Provide the [x, y] coordinate of the cell's center where the given text is located.  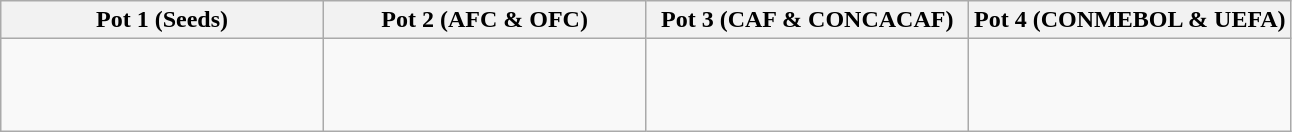
Pot 4 (CONMEBOL & UEFA) [1130, 20]
Pot 2 (AFC & OFC) [484, 20]
Pot 3 (CAF & CONCACAF) [808, 20]
Pot 1 (Seeds) [162, 20]
